Find where the given text appears and provide that cell's center as (x, y) coordinate. 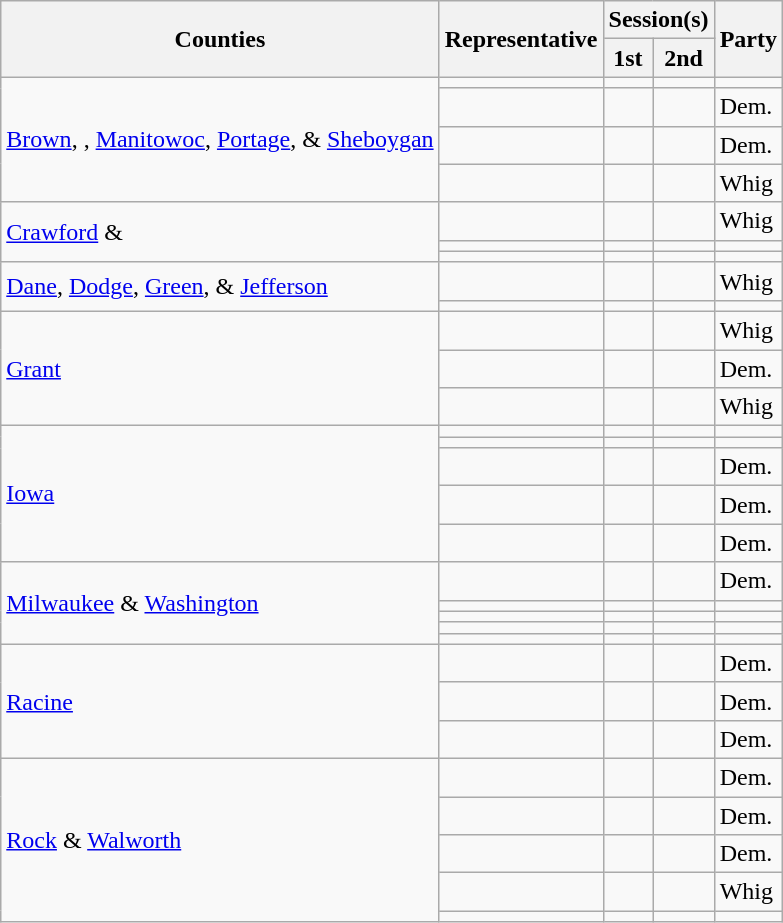
Rock & Walworth (220, 840)
Iowa (220, 494)
Session(s) (658, 20)
Brown, , Manitowoc, Portage, & Sheboygan (220, 140)
Party (748, 39)
2nd (684, 58)
Dane, Dodge, Green, & Jefferson (220, 286)
Grant (220, 368)
Counties (220, 39)
Crawford & (220, 232)
Milwaukee & Washington (220, 603)
Representative (521, 39)
Racine (220, 701)
1st (628, 58)
